Extract the [X, Y] coordinate from the center of the cell holding the provided text.  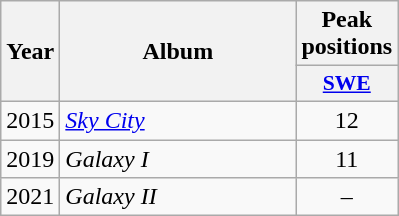
12 [347, 120]
2015 [30, 120]
2021 [30, 197]
11 [347, 159]
Album [178, 52]
SWE [347, 84]
Galaxy I [178, 159]
Galaxy II [178, 197]
– [347, 197]
Year [30, 52]
Sky City [178, 120]
Peak positions [347, 34]
2019 [30, 159]
